Return the (X, Y) coordinate for the center point of the cell that contains the specified text.  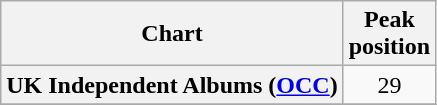
UK Independent Albums (OCC) (172, 85)
Chart (172, 34)
Peakposition (389, 34)
29 (389, 85)
